Locate the cell with the specified text and output its (X, Y) center coordinate. 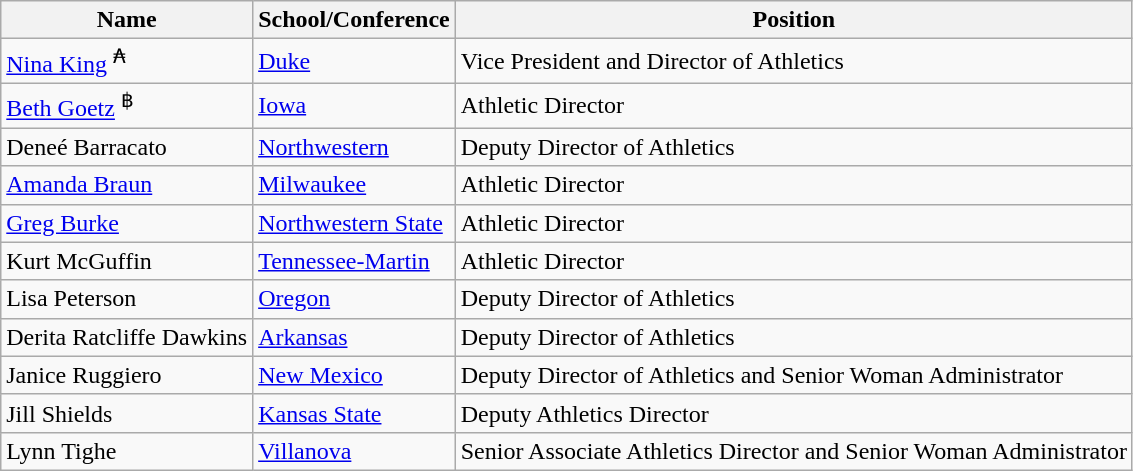
Northwestern State (354, 223)
Jill Shields (127, 413)
Senior Associate Athletics Director and Senior Woman Administrator (794, 451)
Deputy Athletics Director (794, 413)
School/Conference (354, 20)
Amanda Braun (127, 185)
Milwaukee (354, 185)
Janice Ruggiero (127, 375)
Oregon (354, 299)
Deputy Director of Athletics and Senior Woman Administrator (794, 375)
Name (127, 20)
Iowa (354, 106)
Derita Ratcliffe Dawkins (127, 337)
Lisa Peterson (127, 299)
Kurt McGuffin (127, 261)
Villanova (354, 451)
Kansas State (354, 413)
Vice President and Director of Athletics (794, 62)
Tennessee-Martin (354, 261)
Nina King ₳ (127, 62)
Beth Goetz ฿ (127, 106)
Duke (354, 62)
Position (794, 20)
Northwestern (354, 147)
Greg Burke (127, 223)
Arkansas (354, 337)
New Mexico (354, 375)
Lynn Tighe (127, 451)
Deneé Barracato (127, 147)
